Find where the given text appears and provide that cell's center as [X, Y] coordinate. 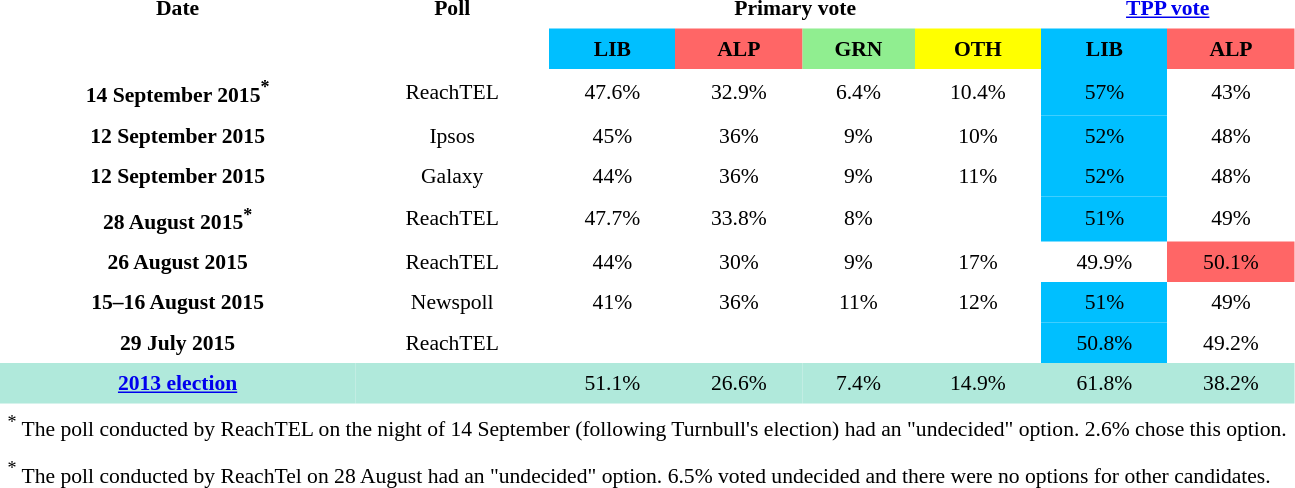
15–16 August 2015 [178, 303]
10% [978, 135]
10.4% [978, 92]
28 August 2015* [178, 219]
26.6% [739, 384]
47.7% [612, 219]
50.1% [1232, 262]
32.9% [739, 92]
OTH [978, 48]
29 July 2015 [178, 343]
GRN [858, 48]
30% [739, 262]
51.1% [612, 384]
61.8% [1104, 384]
45% [612, 135]
41% [612, 303]
12% [978, 303]
33.8% [739, 219]
47.6% [612, 92]
2013 election [178, 384]
* The poll conducted by ReachTEL on the night of 14 September (following Turnbull's election) had an "undecided" option. 2.6% chose this option. [647, 427]
26 August 2015 [178, 262]
38.2% [1232, 384]
Galaxy [452, 175]
14.9% [978, 384]
57% [1104, 92]
Ipsos [452, 135]
50.8% [1104, 343]
7.4% [858, 384]
17% [978, 262]
6.4% [858, 92]
49.9% [1104, 262]
8% [858, 219]
43% [1232, 92]
49.2% [1232, 343]
14 September 2015* [178, 92]
Newspoll [452, 303]
